Identify which cell holds the provided text, then report its [x, y] central coordinate. 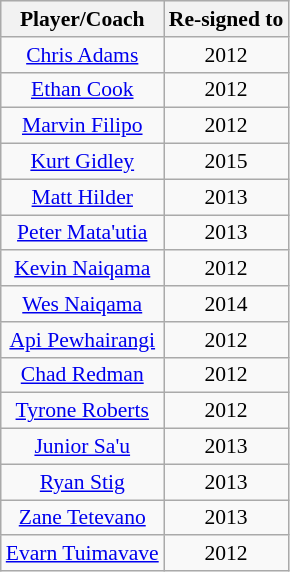
Chris Adams [82, 55]
Matt Hilder [82, 197]
Zane Tetevano [82, 518]
Kurt Gidley [82, 162]
Evarn Tuimavave [82, 554]
Wes Naiqama [82, 304]
2015 [226, 162]
Player/Coach [82, 19]
Ethan Cook [82, 90]
Chad Redman [82, 375]
Kevin Naiqama [82, 269]
2014 [226, 304]
Marvin Filipo [82, 126]
Junior Sa'u [82, 447]
Ryan Stig [82, 482]
Api Pewhairangi [82, 340]
Peter Mata'utia [82, 233]
Re-signed to [226, 19]
Tyrone Roberts [82, 411]
